Search for the cell housing the specified text and yield its [x, y] center coordinate. 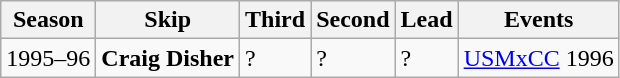
Craig Disher [168, 58]
Season [48, 20]
USMxCC 1996 [538, 58]
Second [353, 20]
Events [538, 20]
Skip [168, 20]
Lead [426, 20]
Third [276, 20]
1995–96 [48, 58]
